From the cell containing the given text, extract its center point as (X, Y) coordinate. 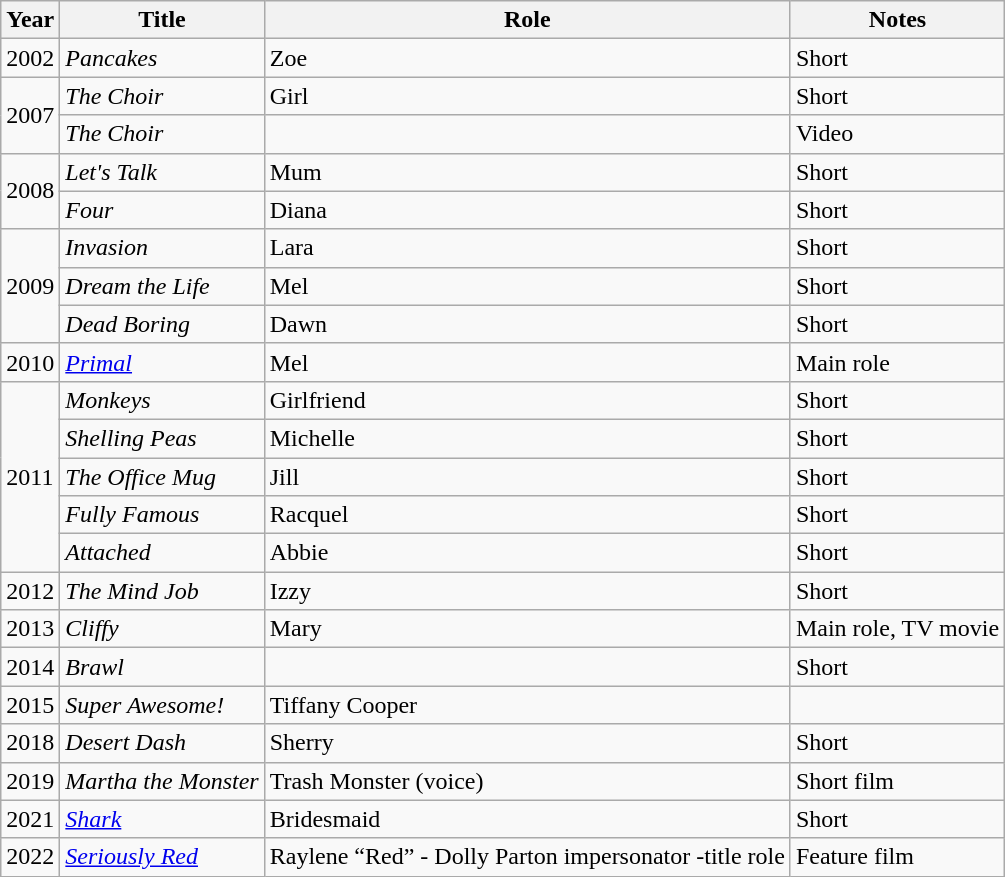
2008 (30, 191)
Girlfriend (527, 400)
2022 (30, 857)
Shelling Peas (162, 438)
The Office Mug (162, 477)
Abbie (527, 553)
Pancakes (162, 58)
The Mind Job (162, 591)
Desert Dash (162, 743)
Brawl (162, 667)
Dream the Life (162, 286)
2011 (30, 476)
Notes (897, 20)
Bridesmaid (527, 819)
Let's Talk (162, 172)
Main role, TV movie (897, 629)
Michelle (527, 438)
Zoe (527, 58)
2012 (30, 591)
Monkeys (162, 400)
Shark (162, 819)
2007 (30, 115)
2009 (30, 286)
2002 (30, 58)
2018 (30, 743)
Mum (527, 172)
Main role (897, 362)
Raylene “Red” - Dolly Parton impersonator -title role (527, 857)
2015 (30, 705)
2019 (30, 781)
Role (527, 20)
Dead Boring (162, 324)
Super Awesome! (162, 705)
Video (897, 134)
Mary (527, 629)
2010 (30, 362)
Title (162, 20)
Invasion (162, 248)
Lara (527, 248)
Feature film (897, 857)
Trash Monster (voice) (527, 781)
Tiffany Cooper (527, 705)
Seriously Red (162, 857)
2014 (30, 667)
Year (30, 20)
Izzy (527, 591)
Racquel (527, 515)
Primal (162, 362)
Four (162, 210)
Girl (527, 96)
Attached (162, 553)
Cliffy (162, 629)
2021 (30, 819)
Dawn (527, 324)
2013 (30, 629)
Sherry (527, 743)
Short film (897, 781)
Fully Famous (162, 515)
Martha the Monster (162, 781)
Diana (527, 210)
Jill (527, 477)
